Locate the cell with the specified text and output its [x, y] center coordinate. 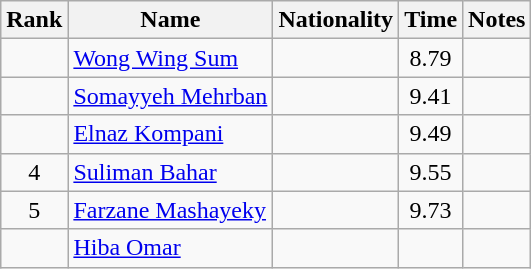
5 [34, 210]
4 [34, 172]
9.49 [431, 134]
Farzane Mashayeky [170, 210]
9.41 [431, 96]
Hiba Omar [170, 248]
Somayyeh Mehrban [170, 96]
8.79 [431, 58]
Wong Wing Sum [170, 58]
9.55 [431, 172]
Notes [497, 20]
Rank [34, 20]
9.73 [431, 210]
Name [170, 20]
Suliman Bahar [170, 172]
Elnaz Kompani [170, 134]
Nationality [336, 20]
Time [431, 20]
